Detect which cell encompasses the target text, then output its (X, Y) center coordinate. 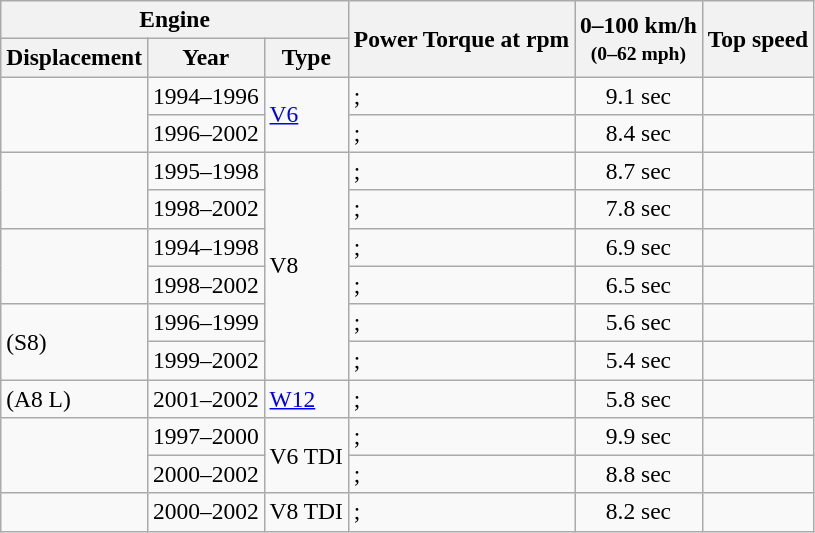
6.5 sec (639, 285)
Engine (175, 19)
V8 (306, 266)
9.1 sec (639, 95)
8.2 sec (639, 512)
W12 (306, 398)
Displacement (74, 57)
2001–2002 (206, 398)
8.4 sec (639, 133)
5.6 sec (639, 322)
Power Torque at rpm (461, 38)
1996–1999 (206, 322)
Year (206, 57)
8.8 sec (639, 474)
(A8 L) (74, 398)
6.9 sec (639, 247)
Top speed (758, 38)
7.8 sec (639, 209)
9.9 sec (639, 436)
0–100 km/h(0–62 mph) (639, 38)
1999–2002 (206, 360)
Type (306, 57)
5.4 sec (639, 360)
V6 TDI (306, 455)
8.7 sec (639, 171)
1996–2002 (206, 133)
1997–2000 (206, 436)
5.8 sec (639, 398)
(S8) (74, 341)
1995–1998 (206, 171)
V8 TDI (306, 512)
1994–1996 (206, 95)
V6 (306, 114)
1994–1998 (206, 247)
